Return (X, Y) of the center of cell containing provided text 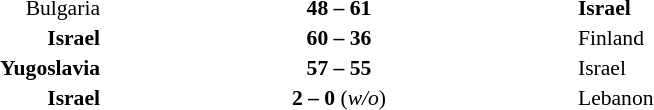
60 – 36 (339, 38)
57 – 55 (339, 68)
